Search for the cell housing the specified text and yield its (X, Y) center coordinate. 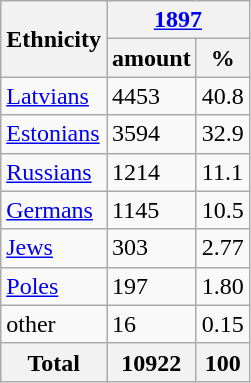
Ethnicity (54, 39)
1.80 (222, 286)
Russians (54, 172)
Poles (54, 286)
4453 (151, 96)
0.15 (222, 324)
16 (151, 324)
100 (222, 362)
40.8 (222, 96)
1214 (151, 172)
Germans (54, 210)
3594 (151, 134)
32.9 (222, 134)
amount (151, 58)
303 (151, 248)
% (222, 58)
1145 (151, 210)
Estonians (54, 134)
197 (151, 286)
other (54, 324)
10.5 (222, 210)
11.1 (222, 172)
Latvians (54, 96)
2.77 (222, 248)
10922 (151, 362)
1897 (178, 20)
Total (54, 362)
Jews (54, 248)
